Output the (x, y) coordinate of the center of the cell containing the given text.  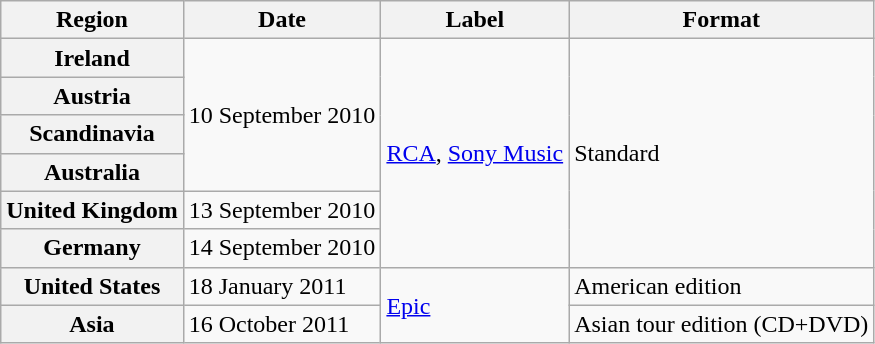
10 September 2010 (282, 115)
Germany (92, 248)
Ireland (92, 58)
United Kingdom (92, 210)
Region (92, 20)
Epic (475, 305)
Austria (92, 96)
13 September 2010 (282, 210)
Format (722, 20)
Scandinavia (92, 134)
Date (282, 20)
14 September 2010 (282, 248)
United States (92, 286)
Standard (722, 153)
Asian tour edition (CD+DVD) (722, 324)
18 January 2011 (282, 286)
RCA, Sony Music (475, 153)
Australia (92, 172)
16 October 2011 (282, 324)
American edition (722, 286)
Asia (92, 324)
Label (475, 20)
